Scan for the cell matching the given text and deliver its [X, Y] coordinate at center. 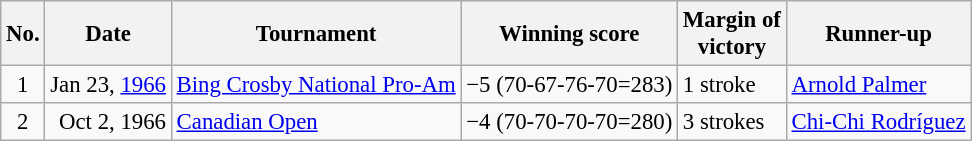
3 strokes [732, 122]
No. [23, 34]
Jan 23, 1966 [108, 85]
−5 (70-67-76-70=283) [570, 85]
Bing Crosby National Pro-Am [316, 85]
Oct 2, 1966 [108, 122]
Arnold Palmer [878, 85]
1 [23, 85]
1 stroke [732, 85]
Tournament [316, 34]
Winning score [570, 34]
Canadian Open [316, 122]
Chi-Chi Rodríguez [878, 122]
Margin ofvictory [732, 34]
Runner-up [878, 34]
−4 (70-70-70-70=280) [570, 122]
Date [108, 34]
2 [23, 122]
